Return [x, y] of the center of cell containing provided text 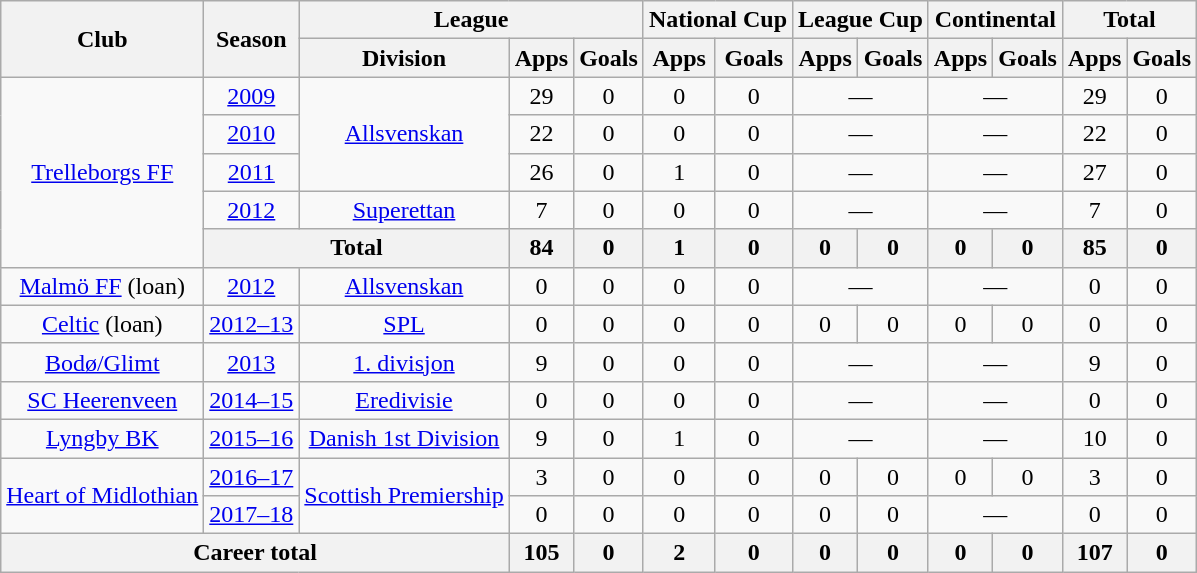
10 [1094, 438]
2015–16 [252, 438]
85 [1094, 248]
Season [252, 39]
SC Heerenveen [102, 400]
27 [1094, 172]
Celtic (loan) [102, 324]
2010 [252, 134]
Eredivisie [404, 400]
26 [541, 172]
League [472, 20]
2014–15 [252, 400]
Trelleborgs FF [102, 172]
2012–13 [252, 324]
2 [679, 553]
2011 [252, 172]
Malmö FF (loan) [102, 286]
Danish 1st Division [404, 438]
Superettan [404, 210]
84 [541, 248]
Career total [255, 553]
Scottish Premiership [404, 496]
Bodø/Glimt [102, 362]
Club [102, 39]
SPL [404, 324]
League Cup [861, 20]
Heart of Midlothian [102, 496]
105 [541, 553]
National Cup [718, 20]
Division [404, 58]
2016–17 [252, 477]
Lyngby BK [102, 438]
107 [1094, 553]
1. divisjon [404, 362]
Continental [995, 20]
2009 [252, 96]
2017–18 [252, 515]
2013 [252, 362]
